Capture the cell that displays the provided text and extract its [x, y] central coordinate. 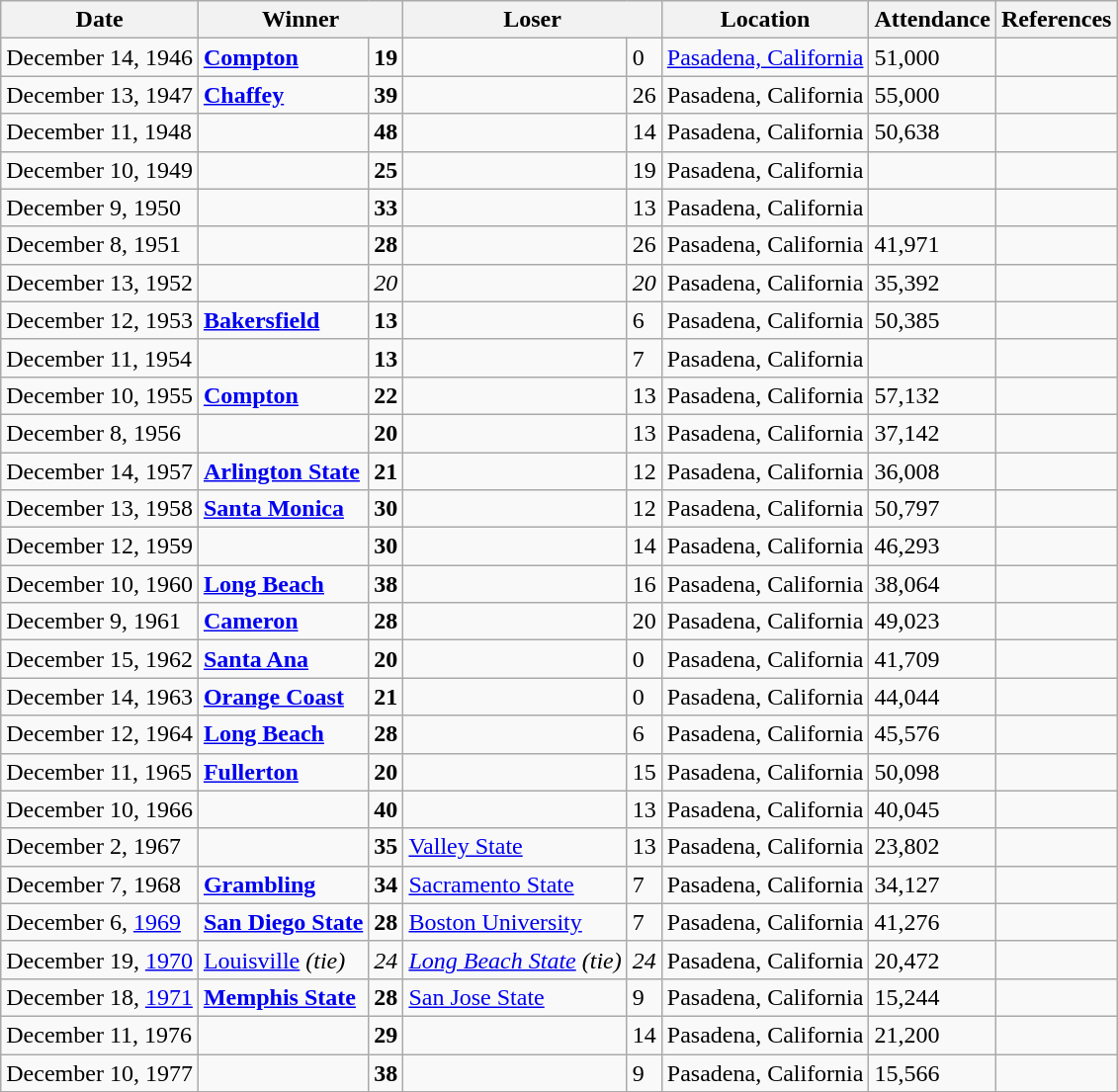
December 2, 1967 [100, 847]
San Diego State [283, 922]
Santa Ana [283, 659]
40,045 [932, 809]
December 14, 1963 [100, 697]
50,098 [932, 772]
29 [386, 1035]
Bakersfield [283, 320]
40 [386, 809]
December 11, 1954 [100, 358]
15 [645, 772]
December 14, 1946 [100, 57]
39 [386, 95]
December 15, 1962 [100, 659]
15,566 [932, 1072]
45,576 [932, 734]
December 10, 1977 [100, 1072]
34 [386, 884]
December 13, 1958 [100, 509]
38,064 [932, 584]
Chaffey [283, 95]
46,293 [932, 546]
Orange Coast [283, 697]
Memphis State [283, 997]
15,244 [932, 997]
Louisville (tie) [283, 960]
21,200 [932, 1035]
San Jose State [515, 997]
References [1056, 20]
50,638 [932, 132]
December 10, 1966 [100, 809]
December 10, 1949 [100, 170]
Long Beach State (tie) [515, 960]
December 8, 1951 [100, 245]
41,709 [932, 659]
22 [386, 395]
December 14, 1957 [100, 471]
Sacramento State [515, 884]
16 [645, 584]
55,000 [932, 95]
49,023 [932, 622]
35 [386, 847]
December 9, 1950 [100, 208]
34,127 [932, 884]
Cameron [283, 622]
33 [386, 208]
Winner [301, 20]
Fullerton [283, 772]
36,008 [932, 471]
December 10, 1955 [100, 395]
20,472 [932, 960]
December 12, 1964 [100, 734]
December 12, 1959 [100, 546]
50,385 [932, 320]
50,797 [932, 509]
Valley State [515, 847]
December 8, 1956 [100, 433]
Date [100, 20]
December 11, 1948 [100, 132]
December 18, 1971 [100, 997]
44,044 [932, 697]
December 10, 1960 [100, 584]
December 13, 1947 [100, 95]
Loser [532, 20]
Attendance [932, 20]
Santa Monica [283, 509]
December 12, 1953 [100, 320]
December 19, 1970 [100, 960]
December 11, 1965 [100, 772]
57,132 [932, 395]
December 9, 1961 [100, 622]
Grambling [283, 884]
Boston University [515, 922]
51,000 [932, 57]
December 11, 1976 [100, 1035]
35,392 [932, 283]
25 [386, 170]
Arlington State [283, 471]
41,971 [932, 245]
December 7, 1968 [100, 884]
23,802 [932, 847]
Location [765, 20]
December 13, 1952 [100, 283]
48 [386, 132]
December 6, 1969 [100, 922]
37,142 [932, 433]
41,276 [932, 922]
